Scan for the cell matching the given text and deliver its (x, y) coordinate at center. 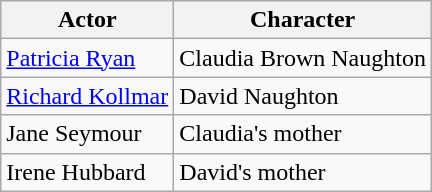
Actor (88, 20)
David's mother (303, 172)
Irene Hubbard (88, 172)
Claudia's mother (303, 134)
Character (303, 20)
Claudia Brown Naughton (303, 58)
Patricia Ryan (88, 58)
Jane Seymour (88, 134)
Richard Kollmar (88, 96)
David Naughton (303, 96)
